Determine the [x, y] coordinate at the center of the cell enclosing the given text.  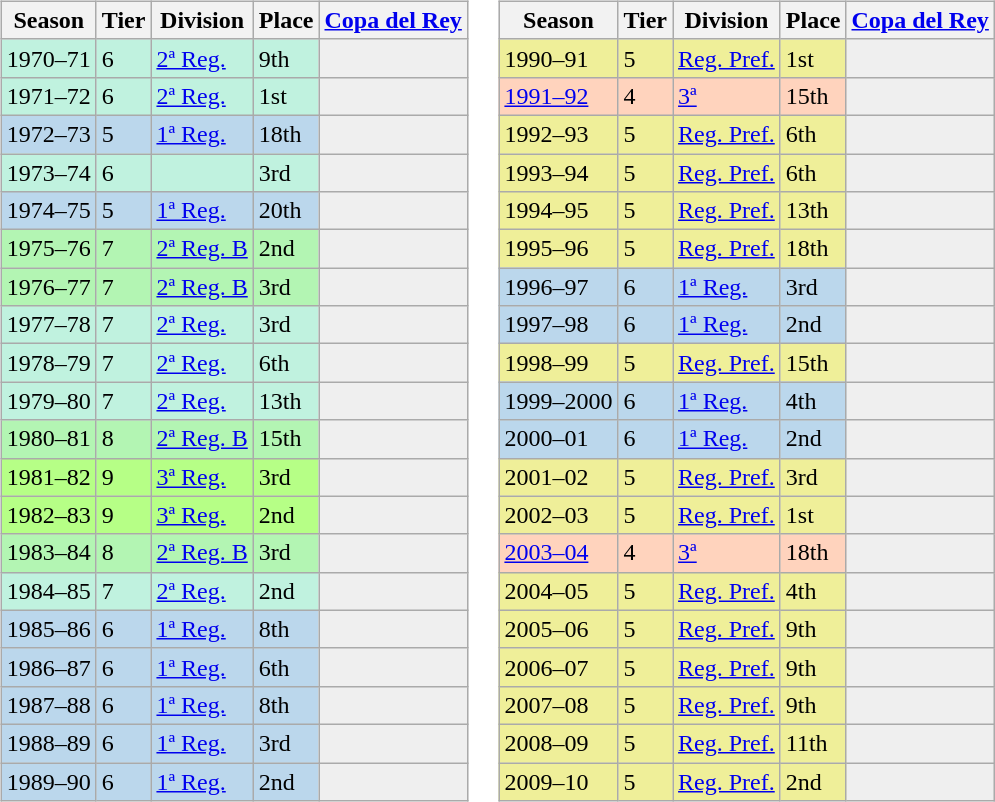
1992–93 [558, 134]
1983–84 [48, 553]
1990–91 [558, 58]
11th [813, 743]
1993–94 [558, 173]
1975–76 [48, 249]
1976–77 [48, 287]
2004–05 [558, 591]
2008–09 [558, 743]
2009–10 [558, 781]
1978–79 [48, 363]
1984–85 [48, 591]
1972–73 [48, 134]
1994–95 [558, 211]
2002–03 [558, 515]
1997–98 [558, 325]
2005–06 [558, 629]
1996–97 [558, 287]
1982–83 [48, 515]
1989–90 [48, 781]
2007–08 [558, 705]
1999–2000 [558, 401]
2003–04 [558, 553]
1986–87 [48, 667]
1980–81 [48, 439]
1987–88 [48, 705]
1991–92 [558, 96]
1998–99 [558, 363]
2000–01 [558, 439]
1981–82 [48, 477]
1971–72 [48, 96]
20th [286, 211]
1988–89 [48, 743]
1973–74 [48, 173]
1979–80 [48, 401]
1995–96 [558, 249]
1970–71 [48, 58]
1985–86 [48, 629]
1977–78 [48, 325]
2006–07 [558, 667]
2001–02 [558, 477]
1974–75 [48, 211]
